Pinpoint the cell where the given text exists, returning its [x, y] midpoint coordinate. 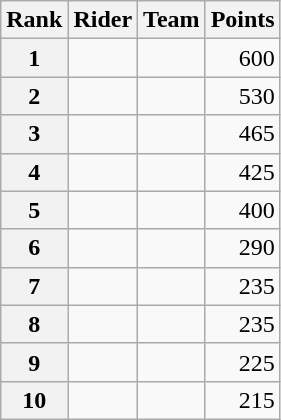
530 [242, 96]
600 [242, 58]
Rank [34, 20]
290 [242, 248]
425 [242, 172]
5 [34, 210]
1 [34, 58]
215 [242, 400]
3 [34, 134]
225 [242, 362]
6 [34, 248]
2 [34, 96]
10 [34, 400]
4 [34, 172]
8 [34, 324]
465 [242, 134]
9 [34, 362]
Rider [103, 20]
400 [242, 210]
Team [172, 20]
7 [34, 286]
Points [242, 20]
